Search for the cell housing the specified text and yield its (X, Y) center coordinate. 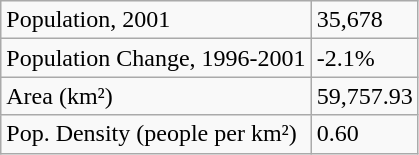
Population Change, 1996-2001 (156, 58)
Pop. Density (people per km²) (156, 134)
Population, 2001 (156, 20)
-2.1% (364, 58)
Area (km²) (156, 96)
59,757.93 (364, 96)
35,678 (364, 20)
0.60 (364, 134)
